Search for the cell housing the specified text and yield its [X, Y] center coordinate. 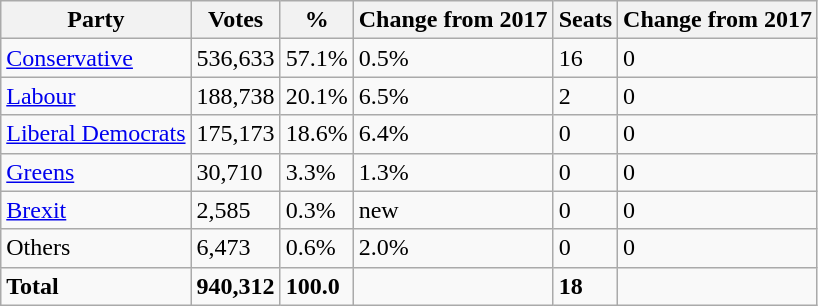
6.4% [453, 134]
0.3% [316, 210]
57.1% [316, 58]
536,633 [236, 58]
Party [96, 20]
Greens [96, 172]
% [316, 20]
Liberal Democrats [96, 134]
3.3% [316, 172]
20.1% [316, 96]
Labour [96, 96]
1.3% [453, 172]
30,710 [236, 172]
100.0 [316, 286]
0.6% [316, 248]
Seats [585, 20]
18.6% [316, 134]
Votes [236, 20]
175,173 [236, 134]
2,585 [236, 210]
Conservative [96, 58]
6,473 [236, 248]
2.0% [453, 248]
new [453, 210]
Brexit [96, 210]
16 [585, 58]
Others [96, 248]
18 [585, 286]
0.5% [453, 58]
Total [96, 286]
6.5% [453, 96]
188,738 [236, 96]
940,312 [236, 286]
2 [585, 96]
